Locate the cell with the specified text and output its (x, y) center coordinate. 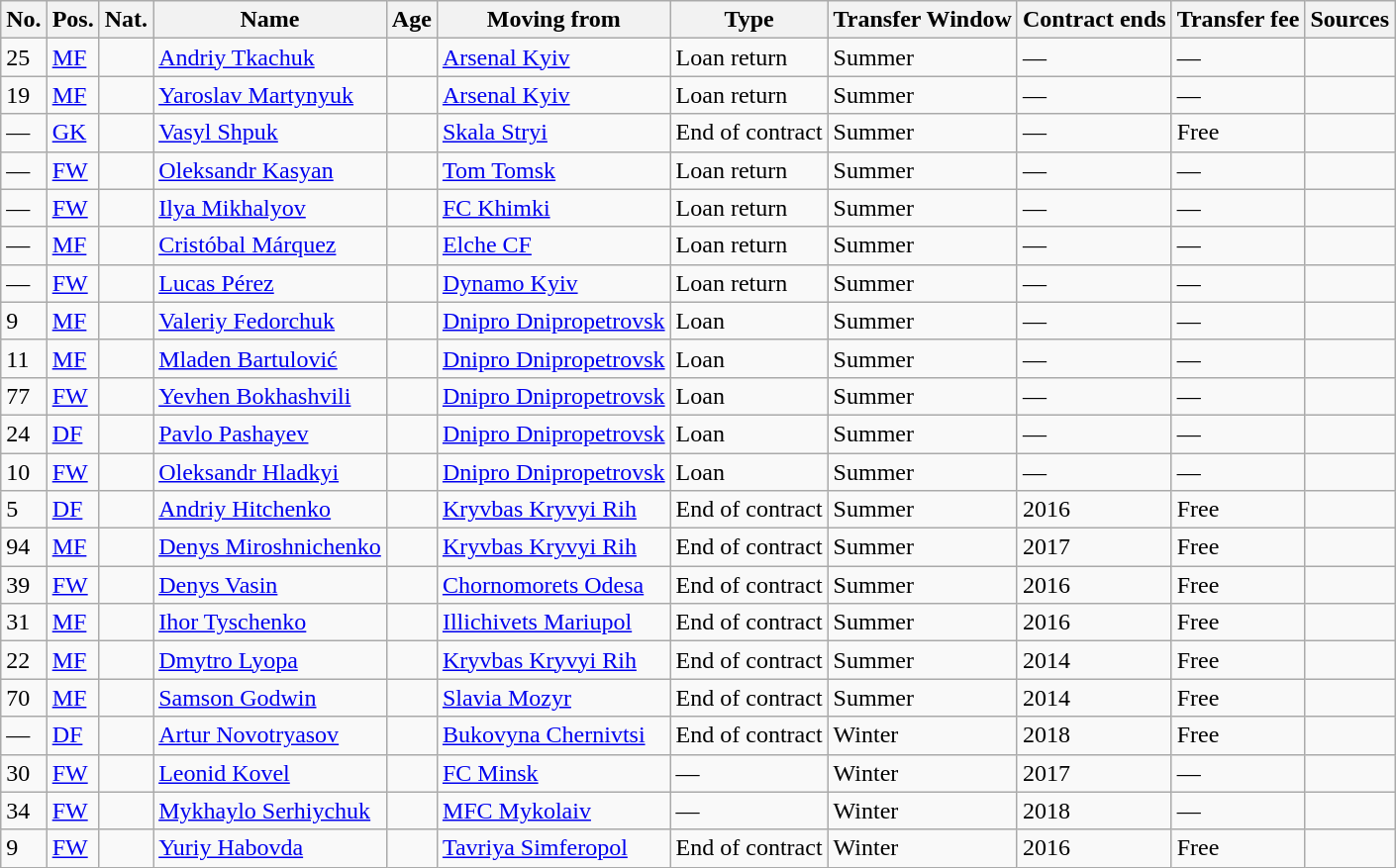
77 (24, 396)
GK (73, 133)
Lucas Pérez (270, 283)
30 (24, 773)
Contract ends (1094, 20)
Yaroslav Martynyuk (270, 95)
Leonid Kovel (270, 773)
Valeriy Fedorchuk (270, 321)
Sources (1350, 20)
Elche CF (553, 245)
39 (24, 585)
Pavlo Pashayev (270, 434)
10 (24, 472)
Samson Godwin (270, 698)
Yevhen Bokhashvili (270, 396)
Mykhaylo Serhiychuk (270, 811)
No. (24, 20)
Name (270, 20)
94 (24, 547)
FC Minsk (553, 773)
Transfer Window (923, 20)
Nat. (126, 20)
Oleksandr Hladkyi (270, 472)
Illichivets Mariupol (553, 623)
Moving from (553, 20)
24 (24, 434)
Andriy Hitchenko (270, 510)
19 (24, 95)
Tavriya Simferopol (553, 848)
34 (24, 811)
5 (24, 510)
70 (24, 698)
Mladen Bartulović (270, 358)
Dynamo Kyiv (553, 283)
31 (24, 623)
25 (24, 57)
Yuriy Habovda (270, 848)
Denys Miroshnichenko (270, 547)
Oleksandr Kasyan (270, 170)
Pos. (73, 20)
Cristóbal Márquez (270, 245)
Vasyl Shpuk (270, 133)
Bukovyna Chernivtsi (553, 735)
Dmytro Lyopa (270, 660)
Type (748, 20)
FC Khimki (553, 208)
Transfer fee (1238, 20)
Ihor Tyschenko (270, 623)
Ilya Mikhalyov (270, 208)
Slavia Mozyr (553, 698)
Age (412, 20)
Tom Tomsk (553, 170)
MFC Mykolaiv (553, 811)
Denys Vasin (270, 585)
11 (24, 358)
22 (24, 660)
Andriy Tkachuk (270, 57)
Artur Novotryasov (270, 735)
Chornomorets Odesa (553, 585)
Skala Stryi (553, 133)
